Capture the cell that displays the provided text and extract its [X, Y] central coordinate. 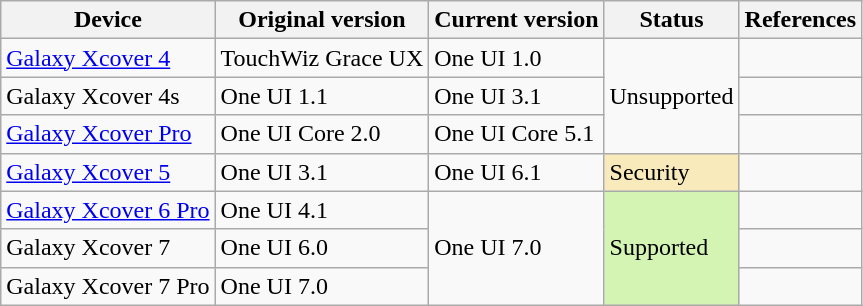
Security [672, 172]
Original version [322, 20]
Galaxy Xcover 4s [108, 96]
References [800, 20]
Status [672, 20]
One UI 6.0 [322, 248]
One UI 4.1 [322, 210]
Galaxy Xcover 5 [108, 172]
Galaxy Xcover 4 [108, 58]
Unsupported [672, 96]
Supported [672, 248]
Device [108, 20]
Galaxy Xcover 6 Pro [108, 210]
One UI 1.1 [322, 96]
TouchWiz Grace UX [322, 58]
One UI 1.0 [516, 58]
One UI Core 5.1 [516, 134]
Galaxy Xcover Pro [108, 134]
One UI 6.1 [516, 172]
Current version [516, 20]
Galaxy Xcover 7 Pro [108, 286]
Galaxy Xcover 7 [108, 248]
One UI Core 2.0 [322, 134]
